Provide the [X, Y] coordinate of the cell's center where the given text is located.  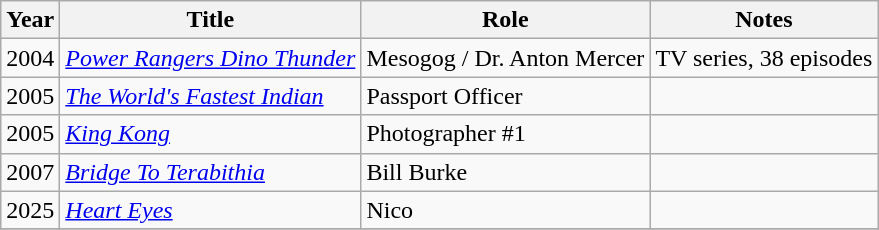
2025 [30, 210]
Role [506, 20]
2007 [30, 172]
Mesogog / Dr. Anton Mercer [506, 58]
Power Rangers Dino Thunder [210, 58]
Bridge To Terabithia [210, 172]
TV series, 38 episodes [764, 58]
Passport Officer [506, 96]
Photographer #1 [506, 134]
King Kong [210, 134]
Notes [764, 20]
Year [30, 20]
Title [210, 20]
2004 [30, 58]
Heart Eyes [210, 210]
Bill Burke [506, 172]
Nico [506, 210]
The World's Fastest Indian [210, 96]
